Determine the (X, Y) coordinate at the center of the cell enclosing the given text.  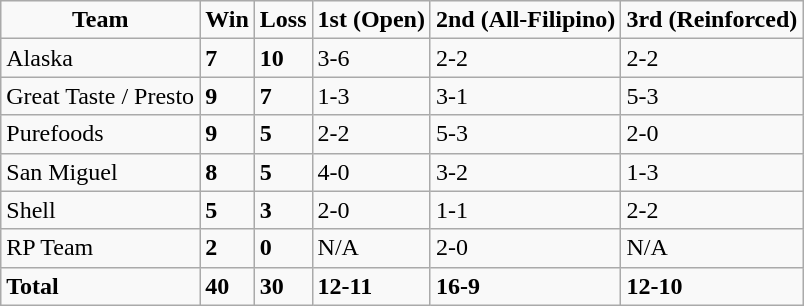
2 (228, 248)
Total (100, 286)
1st (Open) (371, 20)
Shell (100, 210)
0 (283, 248)
8 (228, 172)
3 (283, 210)
12-11 (371, 286)
Purefoods (100, 134)
2nd (All-Filipino) (525, 20)
4-0 (371, 172)
Loss (283, 20)
San Miguel (100, 172)
Win (228, 20)
3-1 (525, 96)
3-2 (525, 172)
3rd (Reinforced) (712, 20)
30 (283, 286)
10 (283, 58)
1-1 (525, 210)
RP Team (100, 248)
Great Taste / Presto (100, 96)
Team (100, 20)
12-10 (712, 286)
3-6 (371, 58)
40 (228, 286)
Alaska (100, 58)
16-9 (525, 286)
